Determine the [X, Y] coordinate at the center of the cell enclosing the given text.  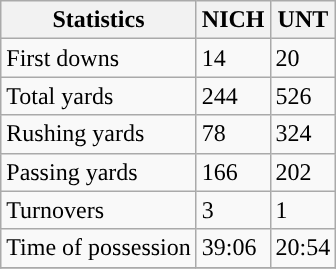
Passing yards [99, 172]
Time of possession [99, 248]
20 [303, 58]
78 [233, 134]
202 [303, 172]
UNT [303, 20]
Rushing yards [99, 134]
166 [233, 172]
First downs [99, 58]
324 [303, 134]
20:54 [303, 248]
3 [233, 210]
39:06 [233, 248]
526 [303, 96]
NICH [233, 20]
1 [303, 210]
14 [233, 58]
Total yards [99, 96]
Statistics [99, 20]
Turnovers [99, 210]
244 [233, 96]
